Provide the [X, Y] coordinate of the cell's center where the given text is located.  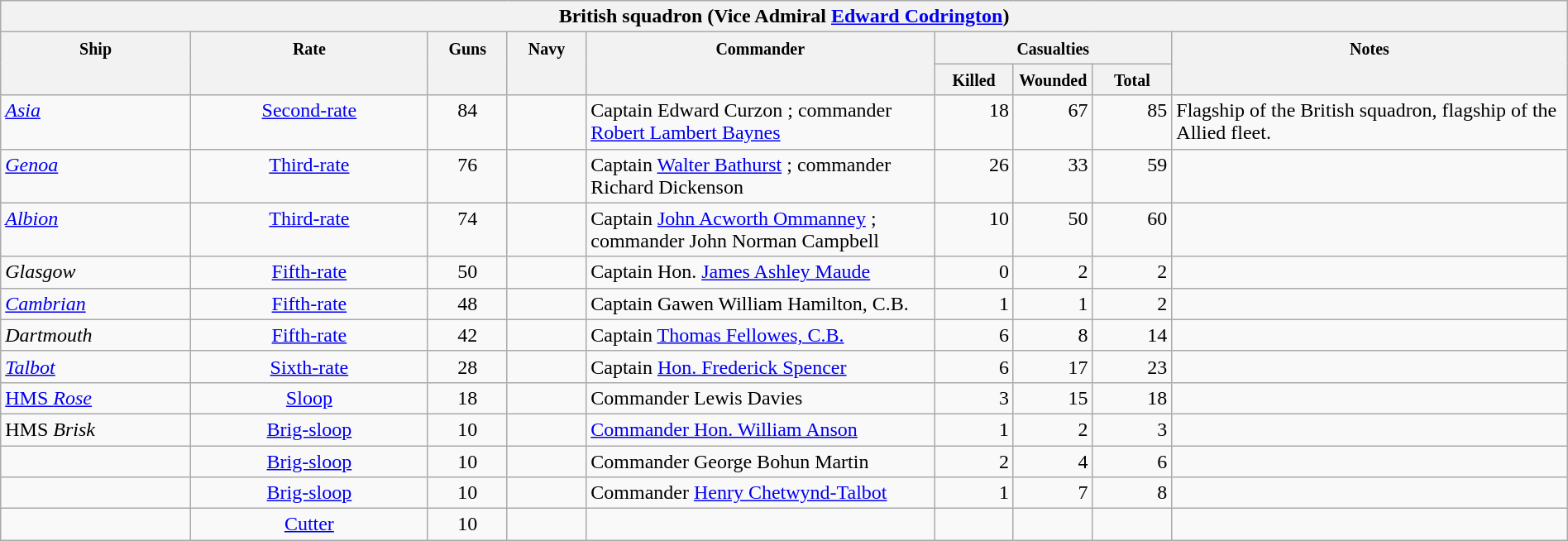
84 [467, 122]
Second-rate [309, 122]
60 [1132, 230]
26 [974, 175]
Total [1132, 79]
Glasgow [96, 272]
Guns [467, 64]
Captain John Acworth Ommanney ; commander John Norman Campbell [761, 230]
HMS Rose [96, 398]
British squadron (Vice Admiral Edward Codrington) [784, 17]
Dartmouth [96, 335]
7 [1053, 493]
Commander Hon. William Anson [761, 429]
Commander George Bohun Martin [761, 461]
76 [467, 175]
Flagship of the British squadron, flagship of the Allied fleet. [1370, 122]
Cambrian [96, 304]
0 [974, 272]
Captain Edward Curzon ; commander Robert Lambert Baynes [761, 122]
Albion [96, 230]
48 [467, 304]
Commander Henry Chetwynd-Talbot [761, 493]
Talbot [96, 366]
14 [1132, 335]
Rate [309, 64]
59 [1132, 175]
33 [1053, 175]
Notes [1370, 64]
28 [467, 366]
Commander Lewis Davies [761, 398]
Asia [96, 122]
Captain Thomas Fellowes, C.B. [761, 335]
Killed [974, 79]
42 [467, 335]
Cutter [309, 524]
Captain Hon. James Ashley Maude [761, 272]
23 [1132, 366]
74 [467, 230]
67 [1053, 122]
Genoa [96, 175]
Sloop [309, 398]
Wounded [1053, 79]
15 [1053, 398]
Sixth-rate [309, 366]
4 [1053, 461]
Captain Gawen William Hamilton, C.B. [761, 304]
Commander [761, 64]
Ship [96, 64]
Captain Walter Bathurst ; commander Richard Dickenson [761, 175]
Casualties [1054, 48]
HMS Brisk [96, 429]
17 [1053, 366]
85 [1132, 122]
Captain Hon. Frederick Spencer [761, 366]
Navy [547, 64]
